Provide the [x, y] coordinate of the cell's center where the given text is located.  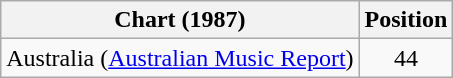
Chart (1987) [180, 20]
Australia (Australian Music Report) [180, 58]
Position [406, 20]
44 [406, 58]
